Search for the cell housing the specified text and yield its [X, Y] center coordinate. 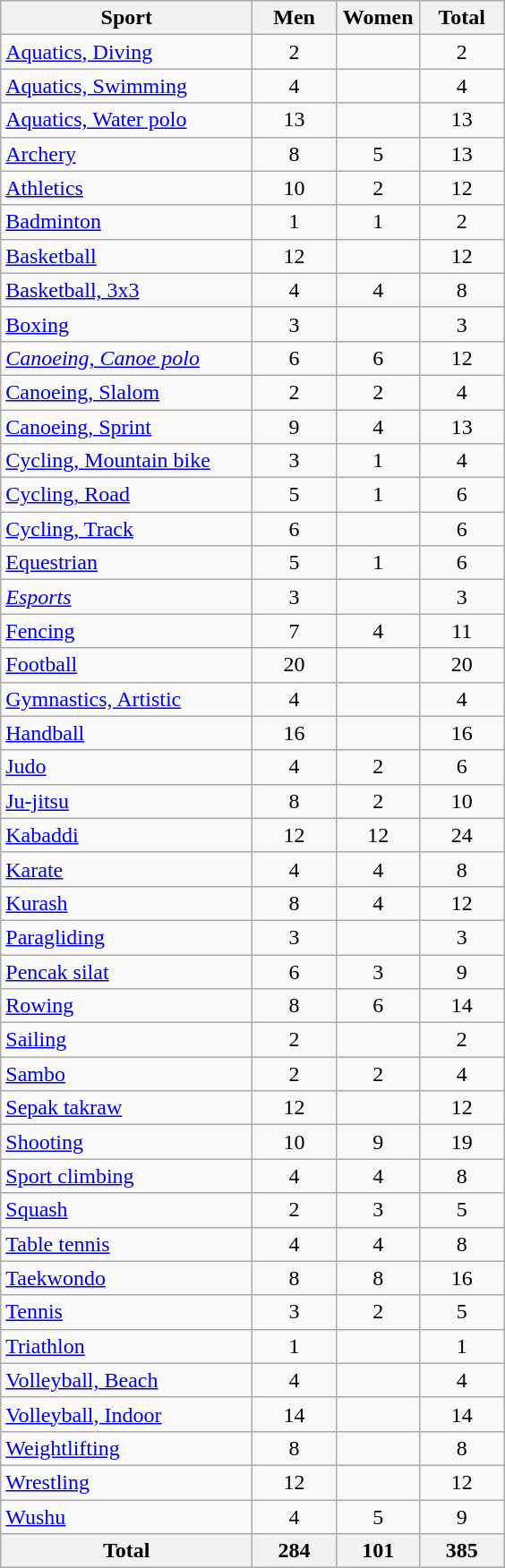
Pencak silat [127, 971]
Sport [127, 18]
Archery [127, 154]
Sepak takraw [127, 1108]
Judo [127, 767]
Cycling, Mountain bike [127, 461]
Basketball, 3x3 [127, 290]
Volleyball, Indoor [127, 1414]
24 [462, 835]
Boxing [127, 324]
Sambo [127, 1074]
Basketball [127, 256]
Squash [127, 1210]
Canoeing, Sprint [127, 427]
11 [462, 631]
Tennis [127, 1312]
Taekwondo [127, 1278]
Aquatics, Diving [127, 52]
Aquatics, Swimming [127, 86]
Wrestling [127, 1482]
Football [127, 665]
Fencing [127, 631]
Cycling, Track [127, 529]
Weightlifting [127, 1448]
Triathlon [127, 1346]
Canoeing, Canoe polo [127, 358]
19 [462, 1142]
Volleyball, Beach [127, 1380]
Wushu [127, 1517]
Shooting [127, 1142]
Women [378, 18]
7 [295, 631]
Sailing [127, 1040]
Karate [127, 869]
Kurash [127, 903]
Gymnastics, Artistic [127, 699]
101 [378, 1551]
Cycling, Road [127, 495]
Aquatics, Water polo [127, 120]
Badminton [127, 222]
Table tennis [127, 1244]
Rowing [127, 1006]
Athletics [127, 188]
Esports [127, 597]
Canoeing, Slalom [127, 392]
Ju-jitsu [127, 801]
284 [295, 1551]
Kabaddi [127, 835]
385 [462, 1551]
Sport climbing [127, 1176]
Men [295, 18]
Paragliding [127, 937]
Equestrian [127, 563]
Handball [127, 733]
